Output the (x, y) coordinate of the center of the cell containing the given text.  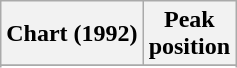
Chart (1992) (72, 34)
Peakposition (189, 34)
